Return the [x, y] coordinate for the center point of the cell that contains the specified text.  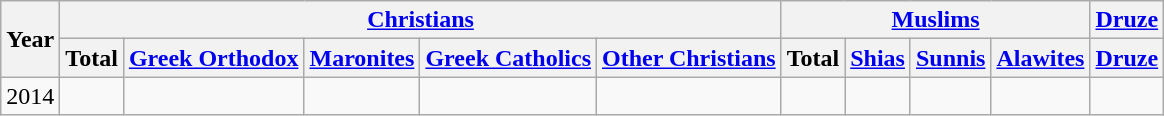
Other Christians [690, 58]
Maronites [362, 58]
Christians [420, 20]
Shias [878, 58]
Muslims [936, 20]
Year [30, 39]
2014 [30, 96]
Greek Catholics [508, 58]
Sunnis [950, 58]
Alawites [1040, 58]
Greek Orthodox [214, 58]
